Pinpoint the cell where the given text exists, returning its [X, Y] midpoint coordinate. 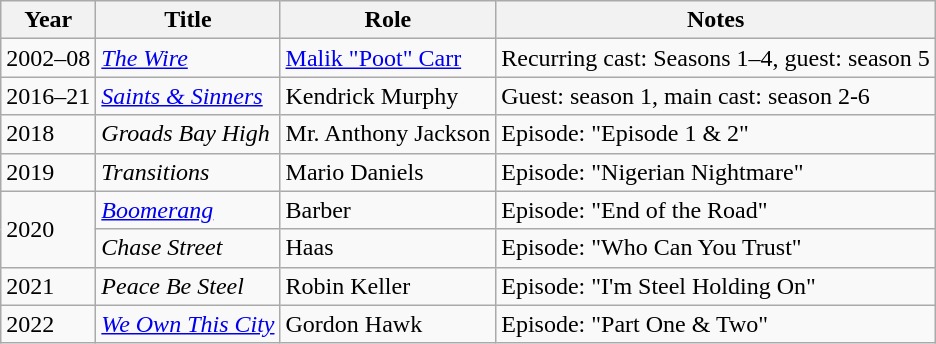
Chase Street [188, 248]
Kendrick Murphy [388, 96]
2016–21 [48, 96]
Episode: "Part One & Two" [716, 324]
Boomerang [188, 210]
Episode: "Who Can You Trust" [716, 248]
Recurring cast: Seasons 1–4, guest: season 5 [716, 58]
2021 [48, 286]
Episode: "Nigerian Nightmare" [716, 172]
Episode: "I'm Steel Holding On" [716, 286]
2022 [48, 324]
The Wire [188, 58]
We Own This City [188, 324]
Title [188, 20]
Role [388, 20]
Mario Daniels [388, 172]
Mr. Anthony Jackson [388, 134]
Episode: "Episode 1 & 2" [716, 134]
2002–08 [48, 58]
Saints & Sinners [188, 96]
Malik "Poot" Carr [388, 58]
Guest: season 1, main cast: season 2-6 [716, 96]
Episode: "End of the Road" [716, 210]
Year [48, 20]
2018 [48, 134]
Notes [716, 20]
Transitions [188, 172]
Barber [388, 210]
Peace Be Steel [188, 286]
Robin Keller [388, 286]
Groads Bay High [188, 134]
Haas [388, 248]
2019 [48, 172]
Gordon Hawk [388, 324]
2020 [48, 229]
